Pinpoint the cell where the given text exists, returning its (x, y) midpoint coordinate. 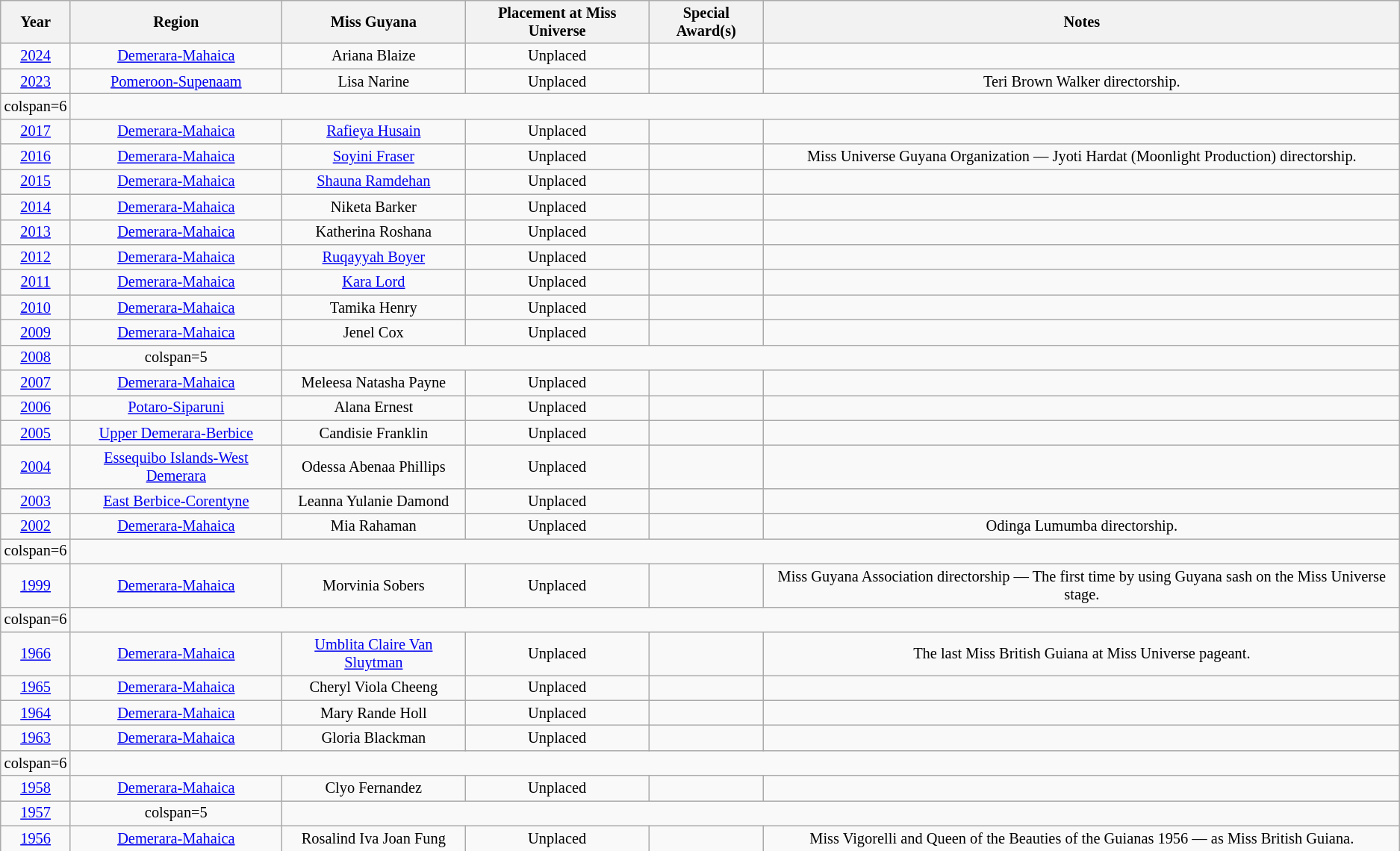
2024 (36, 56)
Region (176, 22)
Niketa Barker (373, 207)
1957 (36, 813)
2013 (36, 232)
2008 (36, 358)
Special Award(s) (706, 22)
Soyini Fraser (373, 157)
Alana Ernest (373, 408)
Essequibo Islands-West Demerara (176, 467)
1966 (36, 653)
Mary Rande Holl (373, 713)
Miss Guyana Association directorship ― The first time by using Guyana sash on the Miss Universe stage. (1082, 585)
1963 (36, 738)
Notes (1082, 22)
Tamika Henry (373, 308)
Year (36, 22)
Ruqayyah Boyer (373, 257)
1956 (36, 838)
Upper Demerara-Berbice (176, 433)
Leanna Yulanie Damond (373, 501)
Meleesa Natasha Payne (373, 383)
2014 (36, 207)
Jenel Cox (373, 332)
Kara Lord (373, 282)
Lisa Narine (373, 81)
Katherina Roshana (373, 232)
Ariana Blaize (373, 56)
2012 (36, 257)
2017 (36, 131)
Cheryl Viola Cheeng (373, 688)
Gloria Blackman (373, 738)
Candisie Franklin (373, 433)
The last Miss British Guiana at Miss Universe pageant. (1082, 653)
2003 (36, 501)
Placement at Miss Universe (557, 22)
Potaro-Siparuni (176, 408)
Miss Universe Guyana Organization — Jyoti Hardat (Moonlight Production) directorship. (1082, 157)
2005 (36, 433)
Rosalind Iva Joan Fung (373, 838)
1958 (36, 788)
Clyo Fernandez (373, 788)
Morvinia Sobers (373, 585)
1965 (36, 688)
2016 (36, 157)
2015 (36, 181)
Teri Brown Walker directorship. (1082, 81)
Rafieya Husain (373, 131)
Pomeroon-Supenaam (176, 81)
1999 (36, 585)
1964 (36, 713)
2006 (36, 408)
Miss Guyana (373, 22)
2007 (36, 383)
2009 (36, 332)
Umblita Claire Van Sluytman (373, 653)
2011 (36, 282)
Miss Vigorelli and Queen of the Beauties of the Guianas 1956 ― as Miss British Guiana. (1082, 838)
Odinga Lumumba directorship. (1082, 526)
2010 (36, 308)
Mia Rahaman (373, 526)
2004 (36, 467)
Odessa Abenaa Phillips (373, 467)
East Berbice-Corentyne (176, 501)
Shauna Ramdehan (373, 181)
2002 (36, 526)
2023 (36, 81)
